Search for the cell housing the specified text and yield its [X, Y] center coordinate. 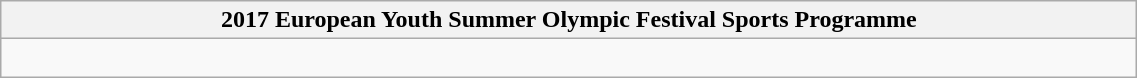
2017 European Youth Summer Olympic Festival Sports Programme [569, 20]
